Detect which cell encompasses the target text, then output its [X, Y] center coordinate. 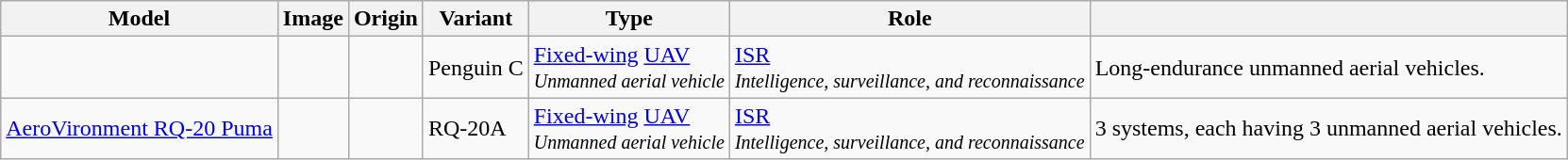
Model [140, 19]
Image [313, 19]
Long-endurance unmanned aerial vehicles. [1328, 68]
RQ-20A [475, 128]
Type [628, 19]
Origin [385, 19]
3 systems, each having 3 unmanned aerial vehicles. [1328, 128]
AeroVironment RQ-20 Puma [140, 128]
Penguin C [475, 68]
Role [909, 19]
Variant [475, 19]
